From the cell containing the given text, extract its center point as [x, y] coordinate. 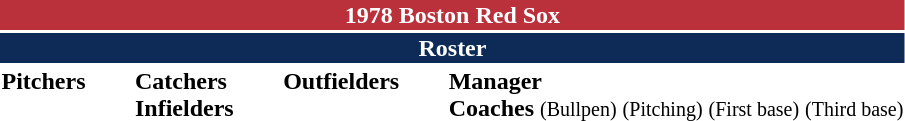
1978 Boston Red Sox [452, 15]
Roster [452, 48]
